Output the (X, Y) coordinate of the center of the cell containing the given text.  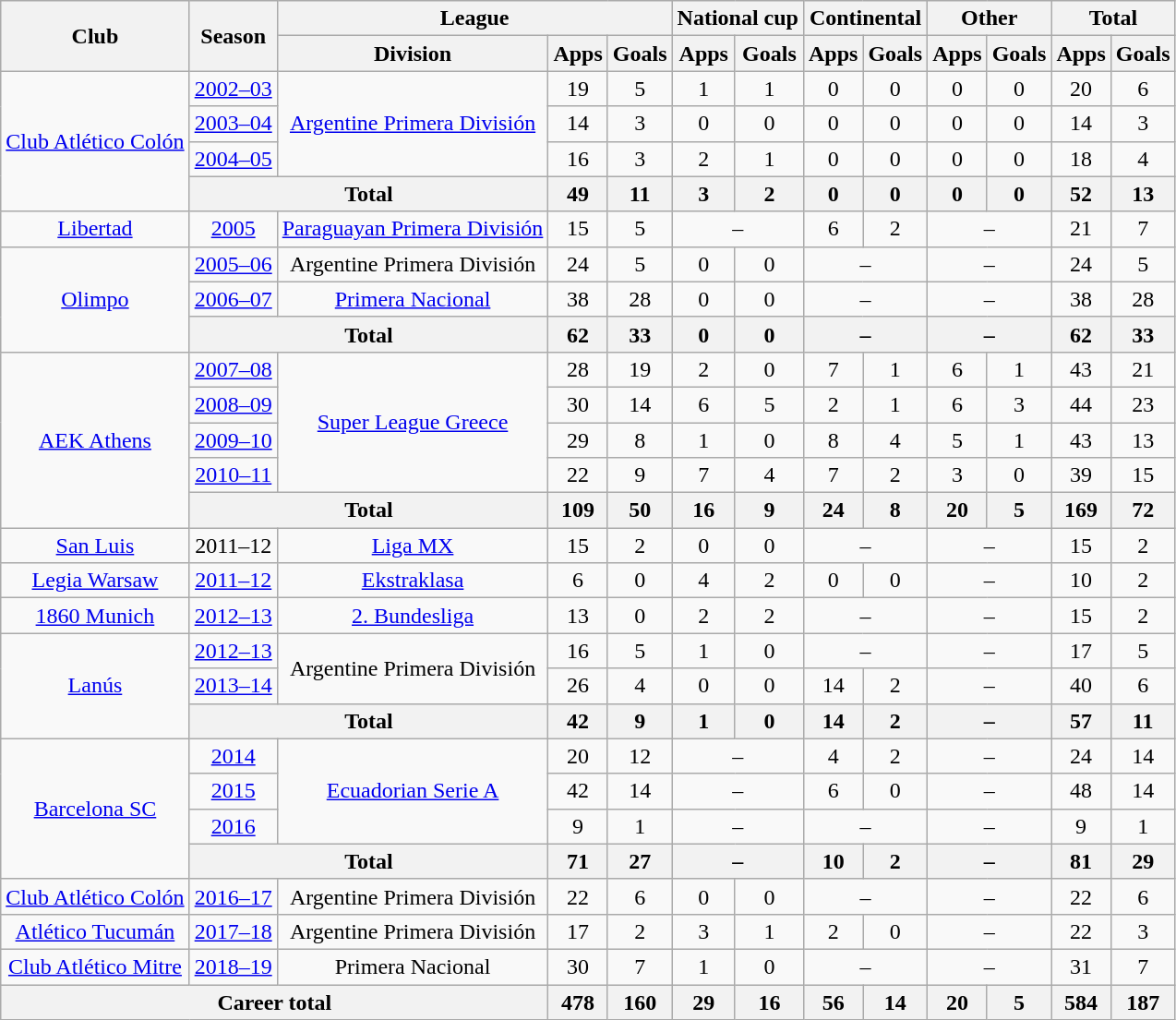
23 (1143, 404)
2005–06 (233, 264)
2007–08 (233, 369)
Ecuadorian Serie A (413, 791)
Barcelona SC (95, 809)
AEK Athens (95, 439)
Liga MX (413, 546)
2004–05 (233, 159)
2002–03 (233, 89)
Other (990, 18)
109 (578, 510)
2005 (233, 229)
81 (1081, 861)
31 (1081, 966)
Lanús (95, 686)
27 (640, 861)
187 (1143, 1002)
2009–10 (233, 440)
Legia Warsaw (95, 581)
2010–11 (233, 475)
48 (1081, 791)
2016–17 (233, 896)
National cup (738, 18)
Club Atlético Mitre (95, 966)
Club (95, 36)
72 (1143, 510)
Olimpo (95, 299)
2014 (233, 756)
Libertad (95, 229)
2003–04 (233, 124)
18 (1081, 159)
2008–09 (233, 404)
Continental (865, 18)
2006–07 (233, 299)
2013–14 (233, 686)
San Luis (95, 546)
57 (1081, 721)
169 (1081, 510)
71 (578, 861)
Ekstraklasa (413, 581)
49 (578, 194)
40 (1081, 686)
160 (640, 1002)
584 (1081, 1002)
Paraguayan Primera División (413, 229)
26 (578, 686)
2015 (233, 791)
478 (578, 1002)
Career total (275, 1002)
League (474, 18)
44 (1081, 404)
2018–19 (233, 966)
2016 (233, 826)
1860 Munich (95, 616)
56 (833, 1002)
50 (640, 510)
Atlético Tucumán (95, 931)
Super League Greece (413, 422)
2017–18 (233, 931)
2. Bundesliga (413, 616)
39 (1081, 475)
52 (1081, 194)
Season (233, 36)
12 (640, 756)
Division (413, 54)
